Pinpoint the cell where the given text exists, returning its (x, y) midpoint coordinate. 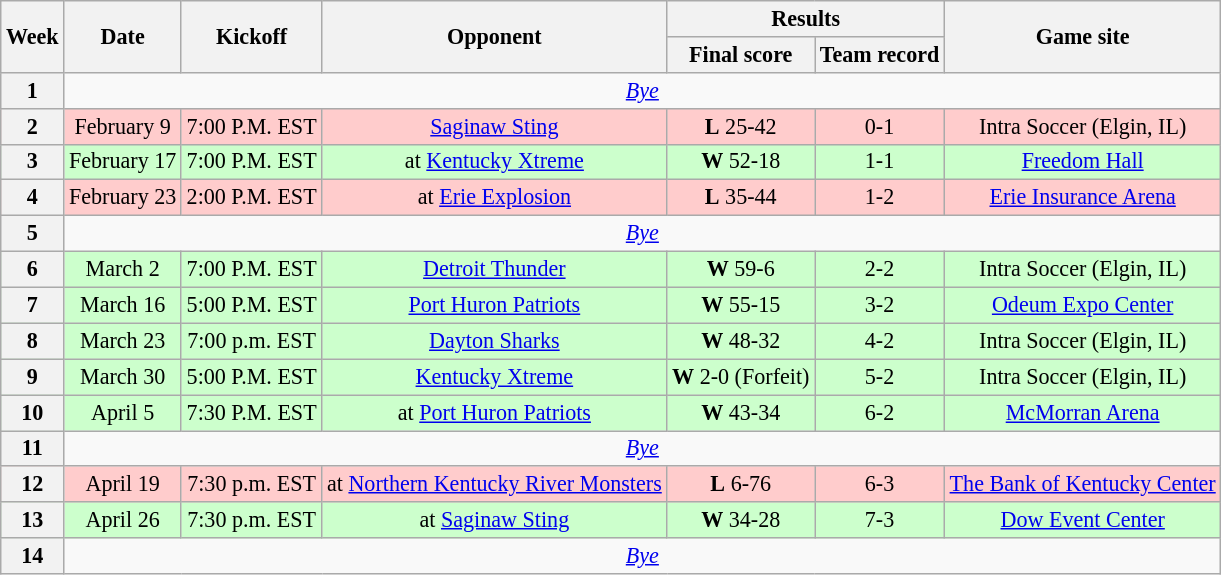
5 (32, 233)
April 5 (123, 412)
6 (32, 269)
9 (32, 377)
February 23 (123, 198)
at Erie Explosion (494, 198)
Port Huron Patriots (494, 305)
at Kentucky Xtreme (494, 162)
7:00 p.m. EST (251, 341)
McMorran Arena (1082, 412)
March 16 (123, 305)
13 (32, 520)
Opponent (494, 36)
April 19 (123, 484)
Results (806, 18)
2-2 (880, 269)
1-2 (880, 198)
Team record (880, 54)
3 (32, 162)
February 17 (123, 162)
Kentucky Xtreme (494, 377)
10 (32, 412)
L 35-44 (741, 198)
4 (32, 198)
Odeum Expo Center (1082, 305)
Dayton Sharks (494, 341)
W 43-34 (741, 412)
March 30 (123, 377)
W 59-6 (741, 269)
6-3 (880, 484)
at Northern Kentucky River Monsters (494, 484)
0-1 (880, 126)
W 55-15 (741, 305)
14 (32, 556)
1-1 (880, 162)
at Port Huron Patriots (494, 412)
1 (32, 90)
Week (32, 36)
The Bank of Kentucky Center (1082, 484)
at Saginaw Sting (494, 520)
W 34-28 (741, 520)
12 (32, 484)
L 25-42 (741, 126)
Date (123, 36)
Game site (1082, 36)
Detroit Thunder (494, 269)
2 (32, 126)
7 (32, 305)
8 (32, 341)
Dow Event Center (1082, 520)
February 9 (123, 126)
4-2 (880, 341)
March 2 (123, 269)
6-2 (880, 412)
Final score (741, 54)
Freedom Hall (1082, 162)
April 26 (123, 520)
Saginaw Sting (494, 126)
3-2 (880, 305)
W 48-32 (741, 341)
W 52-18 (741, 162)
7:30 P.M. EST (251, 412)
7-3 (880, 520)
W 2-0 (Forfeit) (741, 377)
Kickoff (251, 36)
11 (32, 448)
2:00 P.M. EST (251, 198)
L 6-76 (741, 484)
Erie Insurance Arena (1082, 198)
5-2 (880, 377)
March 23 (123, 341)
